Identify which cell holds the provided text, then report its (X, Y) central coordinate. 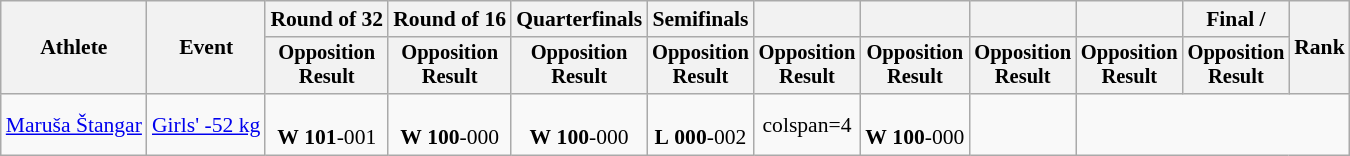
Round of 16 (450, 19)
colspan=4 (808, 124)
Maruša Štangar (74, 124)
Athlete (74, 48)
W 101-001 (326, 124)
L 000-002 (700, 124)
Girls' -52 kg (206, 124)
Quarterfinals (579, 19)
Round of 32 (326, 19)
Rank (1320, 48)
Semifinals (700, 19)
Final / (1236, 19)
Event (206, 48)
